Identify which cell holds the provided text, then report its [X, Y] central coordinate. 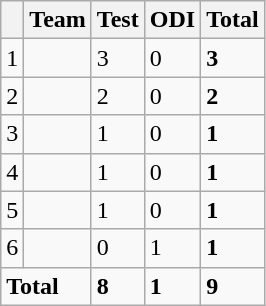
5 [12, 210]
Team [58, 20]
Test [118, 20]
9 [233, 286]
4 [12, 172]
8 [118, 286]
6 [12, 248]
ODI [172, 20]
